Determine the [x, y] coordinate at the center of the cell enclosing the given text.  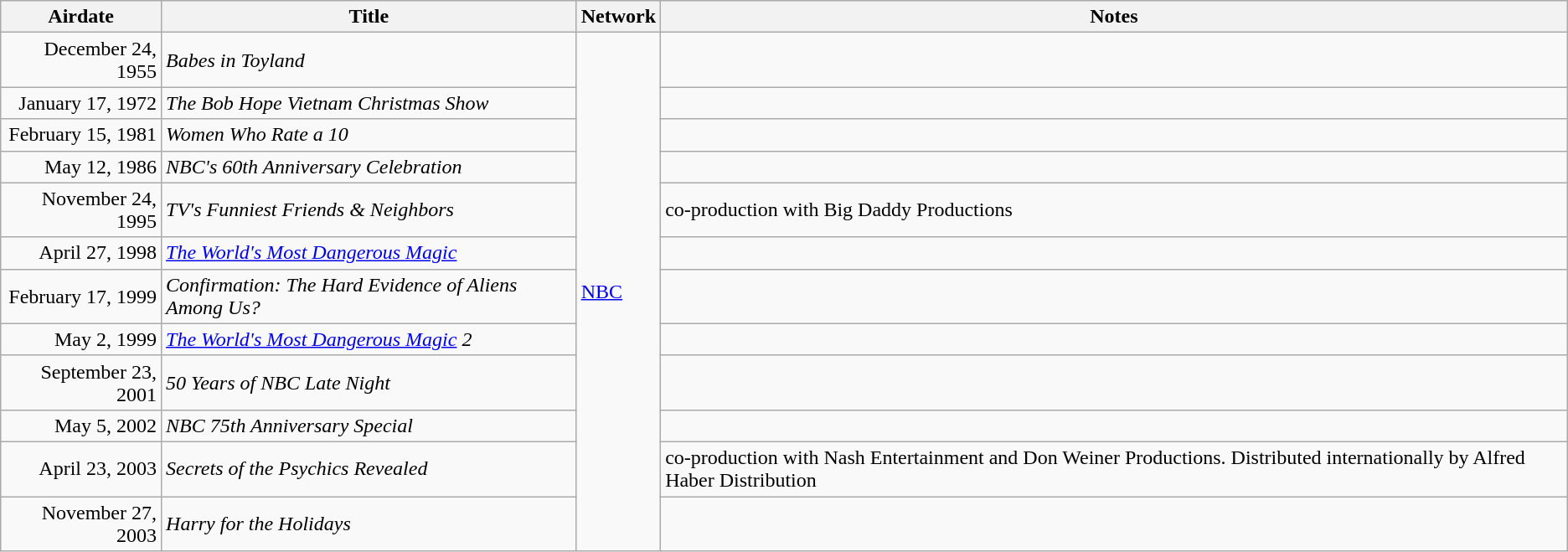
Women Who Rate a 10 [369, 135]
Harry for the Holidays [369, 523]
Airdate [81, 17]
April 23, 2003 [81, 469]
The Bob Hope Vietnam Christmas Show [369, 103]
The World's Most Dangerous Magic [369, 253]
September 23, 2001 [81, 382]
Secrets of the Psychics Revealed [369, 469]
May 12, 1986 [81, 167]
NBC 75th Anniversary Special [369, 426]
February 15, 1981 [81, 135]
Title [369, 17]
February 17, 1999 [81, 297]
NBC [618, 291]
50 Years of NBC Late Night [369, 382]
TV's Funniest Friends & Neighbors [369, 209]
co-production with Big Daddy Productions [1114, 209]
The World's Most Dangerous Magic 2 [369, 339]
co-production with Nash Entertainment and Don Weiner Productions. Distributed internationally by Alfred Haber Distribution [1114, 469]
December 24, 1955 [81, 60]
Babes in Toyland [369, 60]
Notes [1114, 17]
January 17, 1972 [81, 103]
NBC's 60th Anniversary Celebration [369, 167]
November 24, 1995 [81, 209]
Network [618, 17]
Confirmation: The Hard Evidence of Aliens Among Us? [369, 297]
May 5, 2002 [81, 426]
April 27, 1998 [81, 253]
November 27, 2003 [81, 523]
May 2, 1999 [81, 339]
